Return the (X, Y) coordinate for the center point of the cell that contains the specified text.  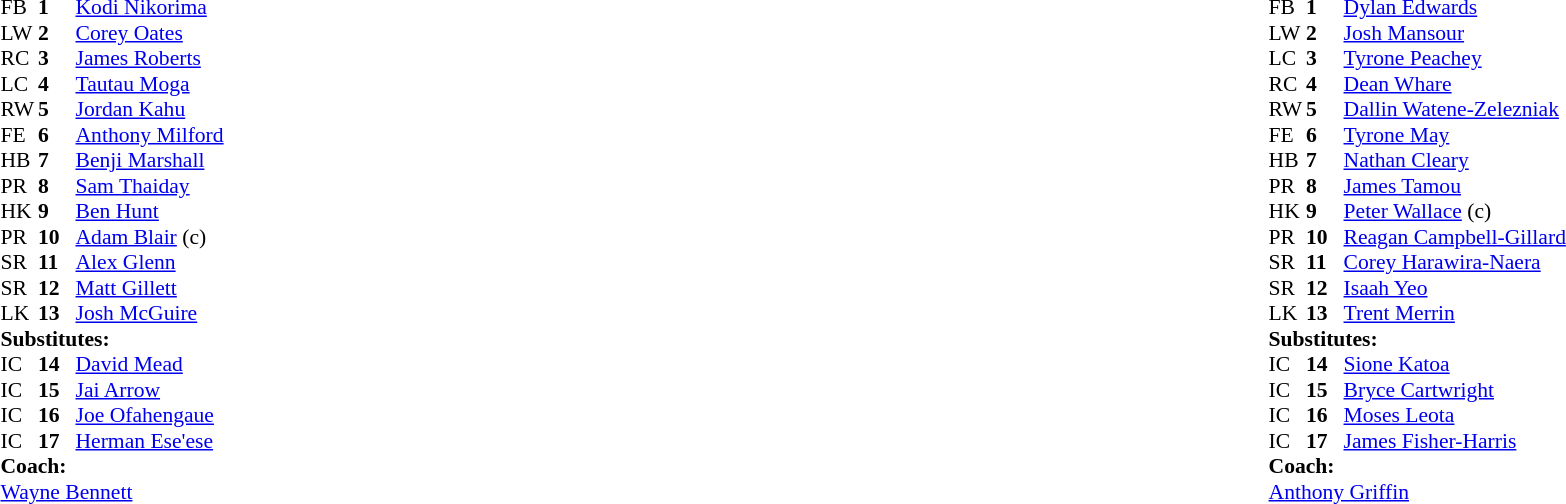
Tyrone May (1455, 135)
Moses Leota (1455, 415)
Peter Wallace (c) (1455, 211)
Adam Blair (c) (150, 237)
Corey Harawira-Naera (1455, 263)
James Tamou (1455, 186)
Joe Ofahengaue (150, 415)
Sione Katoa (1455, 365)
Reagan Campbell-Gillard (1455, 237)
Anthony Milford (150, 135)
Tyrone Peachey (1455, 59)
Jordan Kahu (150, 109)
James Fisher-Harris (1455, 441)
David Mead (150, 365)
Josh Mansour (1455, 33)
Dean Whare (1455, 84)
Herman Ese'ese (150, 441)
Josh McGuire (150, 313)
James Roberts (150, 59)
Nathan Cleary (1455, 161)
Trent Merrin (1455, 313)
Dallin Watene-Zelezniak (1455, 109)
Alex Glenn (150, 263)
Tautau Moga (150, 84)
Matt Gillett (150, 288)
Bryce Cartwright (1455, 390)
Corey Oates (150, 33)
Sam Thaiday (150, 186)
Ben Hunt (150, 211)
Benji Marshall (150, 161)
Isaah Yeo (1455, 288)
Jai Arrow (150, 390)
